Determine the (X, Y) coordinate at the center of the cell enclosing the given text.  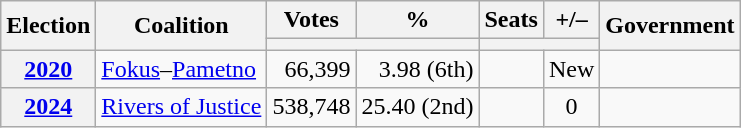
New (571, 69)
Seats (511, 20)
66,399 (312, 69)
Votes (312, 20)
% (418, 20)
+/– (571, 20)
Coalition (182, 26)
2020 (48, 69)
Fokus–Pametno (182, 69)
0 (571, 107)
Government (670, 26)
538,748 (312, 107)
2024 (48, 107)
25.40 (2nd) (418, 107)
3.98 (6th) (418, 69)
Rivers of Justice (182, 107)
Election (48, 26)
